Scan for the cell matching the given text and deliver its [X, Y] coordinate at center. 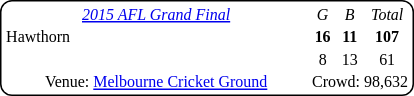
61 [388, 60]
B [350, 14]
Hawthorn [156, 37]
Crowd: 98,632 [360, 82]
Venue: Melbourne Cricket Ground [156, 82]
13 [350, 60]
11 [350, 37]
Total [388, 14]
16 [323, 37]
G [323, 14]
8 [323, 60]
107 [388, 37]
2015 AFL Grand Final [156, 14]
